Extract the [X, Y] coordinate from the center of the cell holding the provided text.  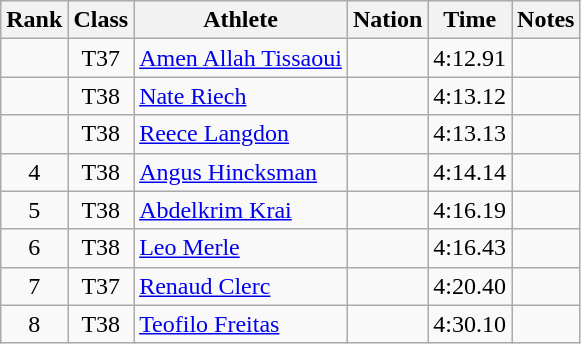
Time [470, 20]
Rank [34, 20]
Leo Merle [241, 248]
Nate Riech [241, 96]
Abdelkrim Krai [241, 210]
4:20.40 [470, 286]
Renaud Clerc [241, 286]
Amen Allah Tissaoui [241, 58]
5 [34, 210]
4:16.43 [470, 248]
Reece Langdon [241, 134]
4:12.91 [470, 58]
Angus Hincksman [241, 172]
8 [34, 324]
4:14.14 [470, 172]
4:16.19 [470, 210]
4:13.12 [470, 96]
Notes [546, 20]
7 [34, 286]
Teofilo Freitas [241, 324]
4:30.10 [470, 324]
6 [34, 248]
Athlete [241, 20]
4:13.13 [470, 134]
4 [34, 172]
Class [101, 20]
Nation [387, 20]
